Determine the [x, y] coordinate at the center of the cell enclosing the given text.  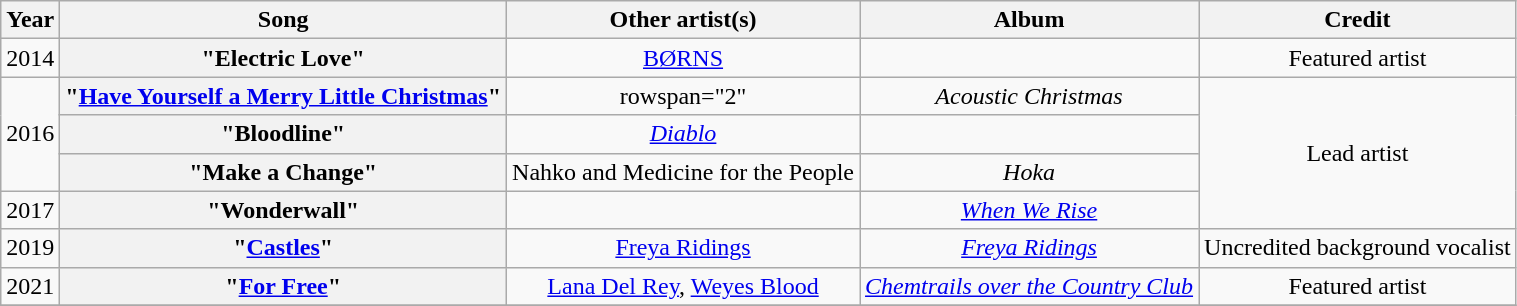
Chemtrails over the Country Club [1030, 286]
2017 [30, 210]
"Make a Change" [284, 172]
Uncredited background vocalist [1358, 248]
Hoka [1030, 172]
Song [284, 20]
Year [30, 20]
Acoustic Christmas [1030, 96]
Other artist(s) [684, 20]
"Electric Love" [284, 58]
Credit [1358, 20]
"For Free" [284, 286]
2021 [30, 286]
"Castles" [284, 248]
2019 [30, 248]
Nahko and Medicine for the People [684, 172]
"Have Yourself a Merry Little Christmas" [284, 96]
"Wonderwall" [284, 210]
2014 [30, 58]
rowspan="2" [684, 96]
Diablo [684, 134]
"Bloodline" [284, 134]
2016 [30, 134]
When We Rise [1030, 210]
Album [1030, 20]
Lead artist [1358, 153]
Lana Del Rey, Weyes Blood [684, 286]
BØRNS [684, 58]
